Capture the cell that displays the provided text and extract its (X, Y) central coordinate. 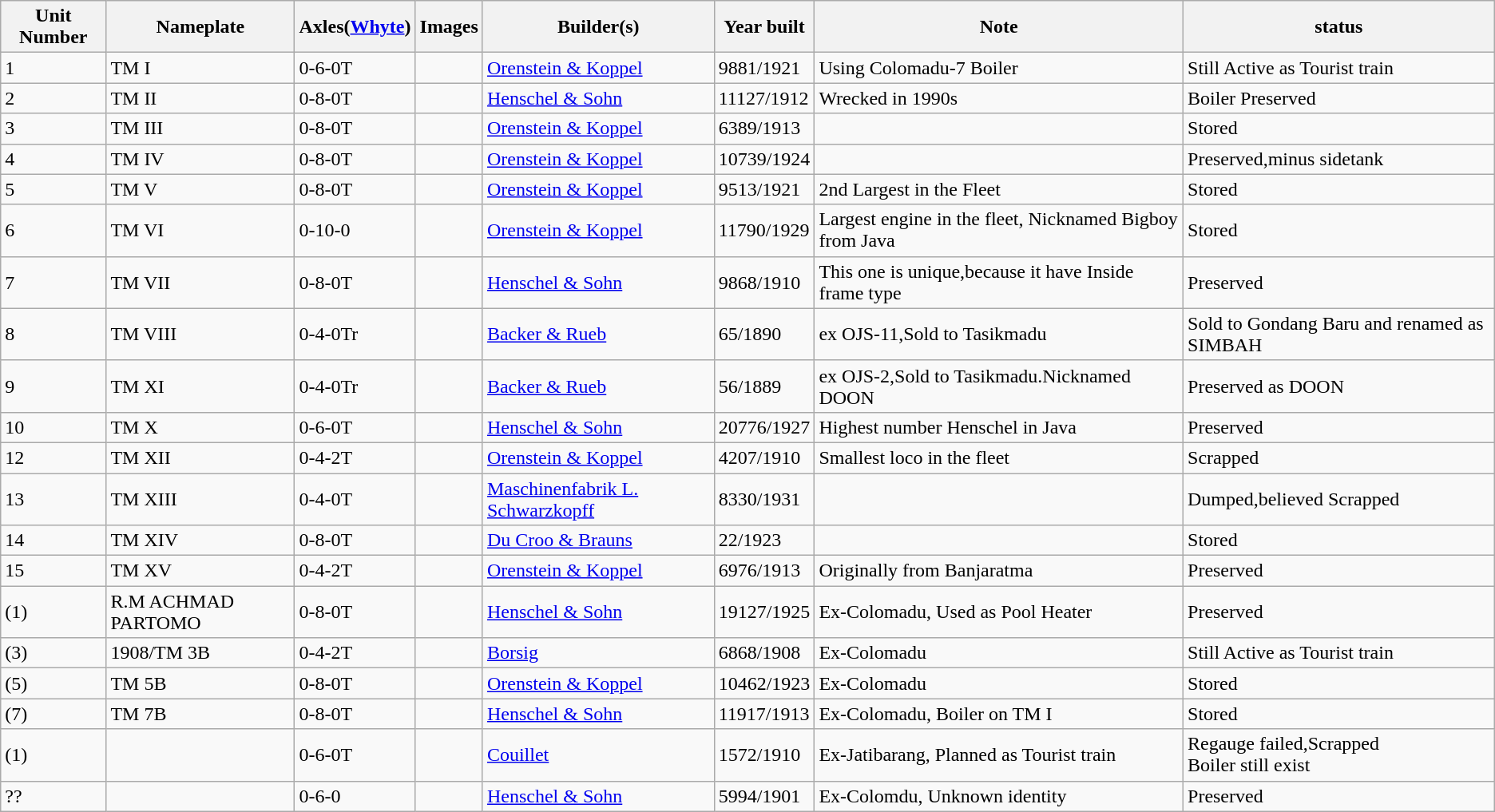
Maschinenfabrik L. Schwarzkopff (598, 498)
Preserved,minus sidetank (1339, 159)
Borsig (598, 653)
Nameplate (200, 27)
3 (54, 129)
14 (54, 541)
10462/1923 (764, 683)
12 (54, 457)
0-10-0 (355, 230)
56/1889 (764, 386)
ex OJS-2,Sold to Tasikmadu.Nicknamed DOON (999, 386)
5 (54, 189)
Highest number Henschel in Java (999, 427)
6976/1913 (764, 571)
9868/1910 (764, 283)
Using Colomadu-7 Boiler (999, 68)
Note (999, 27)
10 (54, 427)
9513/1921 (764, 189)
22/1923 (764, 541)
1572/1910 (764, 755)
Preserved as DOON (1339, 386)
Couillet (598, 755)
11917/1913 (764, 714)
20776/1927 (764, 427)
TM XIV (200, 541)
19127/1925 (764, 612)
5994/1901 (764, 796)
Axles(Whyte) (355, 27)
0-6-0 (355, 796)
Ex-Jatibarang, Planned as Tourist train (999, 755)
TM XI (200, 386)
TM IV (200, 159)
13 (54, 498)
Originally from Banjaratma (999, 571)
(5) (54, 683)
Ex-Colomadu, Boiler on TM I (999, 714)
Boiler Preserved (1339, 98)
7 (54, 283)
4 (54, 159)
2nd Largest in the Fleet (999, 189)
8 (54, 334)
TM 7B (200, 714)
TM XII (200, 457)
1908/TM 3B (200, 653)
This one is unique,because it have Inside frame type (999, 283)
TM II (200, 98)
Images (449, 27)
Smallest loco in the fleet (999, 457)
10739/1924 (764, 159)
9881/1921 (764, 68)
Largest engine in the fleet, Nicknamed Bigboy from Java (999, 230)
6868/1908 (764, 653)
status (1339, 27)
?? (54, 796)
Ex-Colomadu, Used as Pool Heater (999, 612)
11127/1912 (764, 98)
TM VII (200, 283)
6389/1913 (764, 129)
ex OJS-11,Sold to Tasikmadu (999, 334)
6 (54, 230)
Du Croo & Brauns (598, 541)
4207/1910 (764, 457)
Ex-Colomdu, Unknown identity (999, 796)
0-4-0T (355, 498)
Regauge failed,ScrappedBoiler still exist (1339, 755)
TM X (200, 427)
8330/1931 (764, 498)
Unit Number (54, 27)
R.M ACHMAD PARTOMO (200, 612)
11790/1929 (764, 230)
TM XIII (200, 498)
Dumped,believed Scrapped (1339, 498)
15 (54, 571)
TM I (200, 68)
1 (54, 68)
TM V (200, 189)
9 (54, 386)
65/1890 (764, 334)
TM VIII (200, 334)
TM VI (200, 230)
Sold to Gondang Baru and renamed as SIMBAH (1339, 334)
Builder(s) (598, 27)
Scrapped (1339, 457)
TM III (200, 129)
(3) (54, 653)
Year built (764, 27)
Wrecked in 1990s (999, 98)
TM 5B (200, 683)
(7) (54, 714)
2 (54, 98)
TM XV (200, 571)
